Output the (x, y) coordinate of the center of the cell containing the given text.  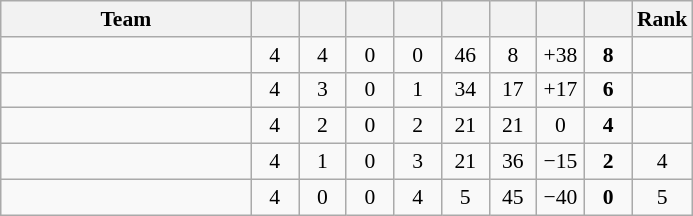
46 (465, 55)
Rank (662, 19)
36 (513, 162)
45 (513, 197)
Team (126, 19)
6 (608, 90)
+17 (561, 90)
+38 (561, 55)
−40 (561, 197)
−15 (561, 162)
17 (513, 90)
34 (465, 90)
